Output the (X, Y) coordinate of the center of the cell containing the given text.  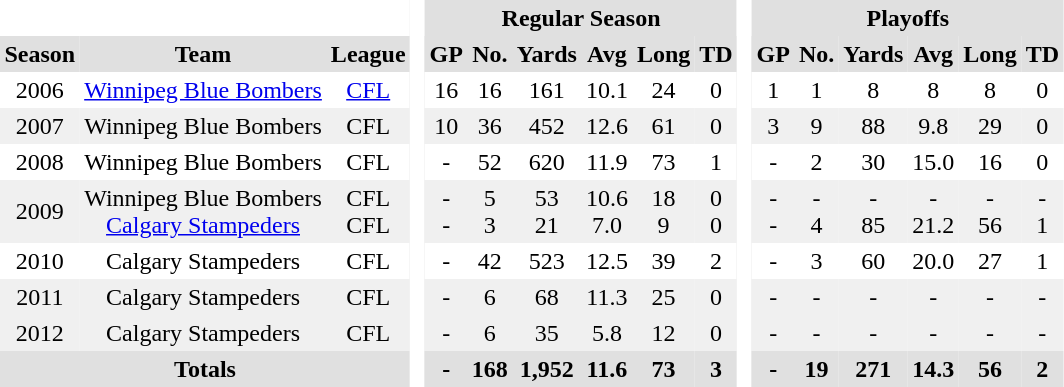
11.9 (606, 162)
189 (663, 212)
2012 (40, 333)
42 (490, 261)
2007 (40, 126)
36 (490, 126)
12.6 (606, 126)
27 (990, 261)
15.0 (934, 162)
68 (546, 297)
161 (546, 90)
League (368, 54)
24 (663, 90)
11.6 (606, 369)
-85 (874, 212)
29 (990, 126)
Totals (205, 369)
11.3 (606, 297)
620 (546, 162)
452 (546, 126)
2010 (40, 261)
CFLCFL (368, 212)
2008 (40, 162)
Team (204, 54)
2009 (40, 212)
5.8 (606, 333)
12.5 (606, 261)
-1 (1042, 212)
Season (40, 54)
5321 (546, 212)
-21.2 (934, 212)
20.0 (934, 261)
35 (546, 333)
523 (546, 261)
2011 (40, 297)
9.8 (934, 126)
52 (490, 162)
271 (874, 369)
14.3 (934, 369)
10.67.0 (606, 212)
1,952 (546, 369)
60 (874, 261)
53 (490, 212)
56 (990, 369)
-4 (816, 212)
168 (490, 369)
Regular Season (581, 18)
61 (663, 126)
Winnipeg Blue BombersCalgary Stampeders (204, 212)
88 (874, 126)
12 (663, 333)
00 (716, 212)
Playoffs (908, 18)
9 (816, 126)
30 (874, 162)
2006 (40, 90)
19 (816, 369)
10.1 (606, 90)
10 (446, 126)
25 (663, 297)
-56 (990, 212)
39 (663, 261)
